Provide the [x, y] coordinate of the cell's center where the given text is located.  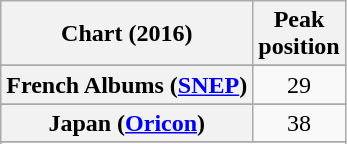
38 [299, 123]
29 [299, 85]
French Albums (SNEP) [127, 85]
Chart (2016) [127, 34]
Peak position [299, 34]
Japan (Oricon) [127, 123]
